For the text-containing cell, return its midpoint in (X, Y) coordinate format. 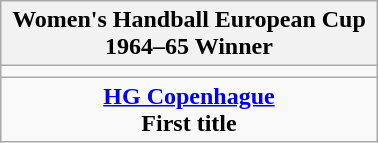
Women's Handball European Cup 1964–65 Winner (189, 34)
HG CopenhagueFirst title (189, 110)
